Output the [X, Y] coordinate of the center of the cell containing the given text.  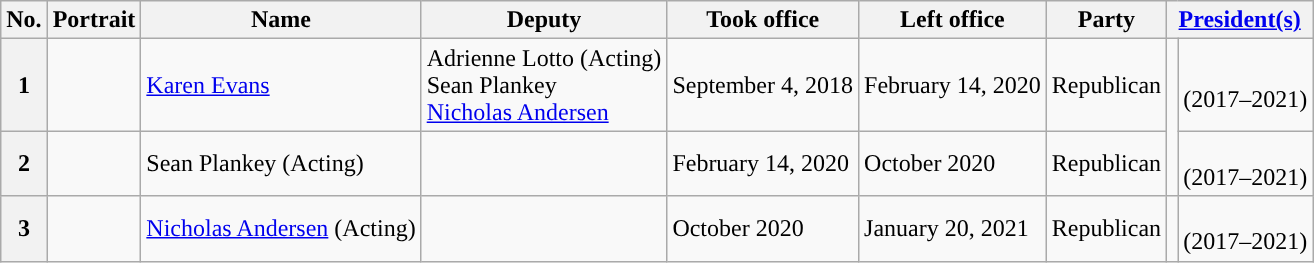
3 [24, 228]
Nicholas Andersen (Acting) [281, 228]
No. [24, 20]
Name [281, 20]
September 4, 2018 [763, 85]
January 20, 2021 [953, 228]
Portrait [94, 20]
Deputy [544, 20]
Party [1106, 20]
Sean Plankey (Acting) [281, 164]
President(s) [1240, 20]
2 [24, 164]
Left office [953, 20]
Took office [763, 20]
Karen Evans [281, 85]
Adrienne Lotto (Acting)Sean PlankeyNicholas Andersen [544, 85]
1 [24, 85]
